Capture the cell that displays the provided text and extract its (x, y) central coordinate. 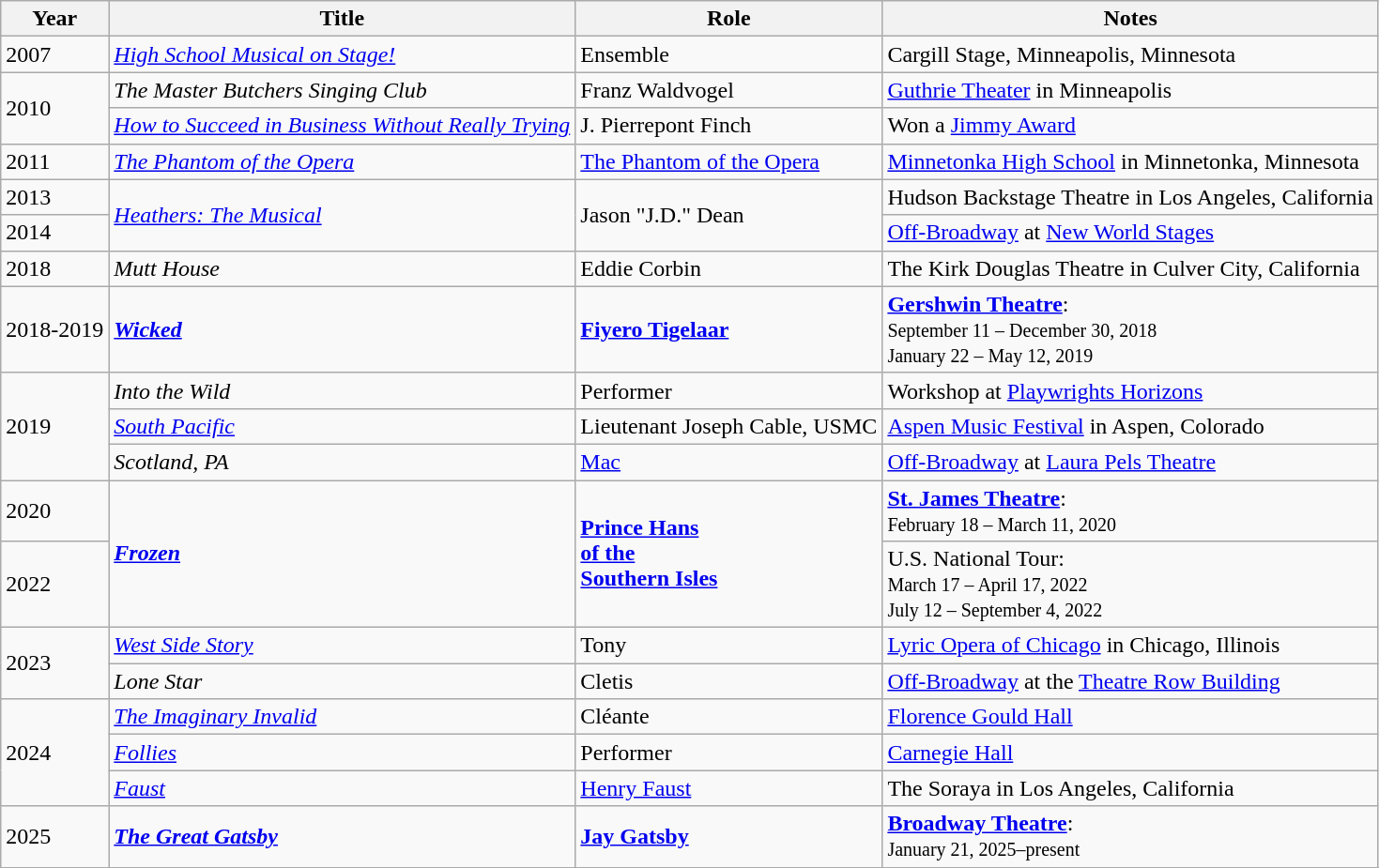
The Soraya in Los Angeles, California (1130, 788)
Role (728, 19)
2025 (54, 837)
How to Succeed in Business Without Really Trying (342, 126)
The Master Butchers Singing Club (342, 90)
2020 (54, 510)
Minnetonka High School in Minnetonka, Minnesota (1130, 161)
Lieutenant Joseph Cable, USMC (728, 426)
2010 (54, 108)
Title (342, 19)
Broadway Theatre:January 21, 2025–present (1130, 837)
The Kirk Douglas Theatre in Culver City, California (1130, 268)
2023 (54, 663)
The Great Gatsby (342, 837)
Notes (1130, 19)
2022 (54, 585)
Aspen Music Festival in Aspen, Colorado (1130, 426)
2011 (54, 161)
Wicked (342, 329)
2014 (54, 233)
Franz Waldvogel (728, 90)
South Pacific (342, 426)
Lyric Opera of Chicago in Chicago, Illinois (1130, 646)
J. Pierrepont Finch (728, 126)
Scotland, PA (342, 462)
Florence Gould Hall (1130, 717)
Workshop at Playwrights Horizons (1130, 390)
Ensemble (728, 54)
Off-Broadway at New World Stages (1130, 233)
2024 (54, 753)
Cletis (728, 681)
West Side Story (342, 646)
2019 (54, 426)
2018 (54, 268)
Fiyero Tigelaar (728, 329)
Carnegie Hall (1130, 753)
Jay Gatsby (728, 837)
2007 (54, 54)
Cléante (728, 717)
Jason "J.D." Dean (728, 215)
Off-Broadway at the Theatre Row Building (1130, 681)
Heathers: The Musical (342, 215)
Henry Faust (728, 788)
Follies (342, 753)
Prince Hansof theSouthern Isles (728, 554)
Cargill Stage, Minneapolis, Minnesota (1130, 54)
Mac (728, 462)
St. James Theatre:February 18 – March 11, 2020 (1130, 510)
2013 (54, 197)
Eddie Corbin (728, 268)
Lone Star (342, 681)
Frozen (342, 554)
2018-2019 (54, 329)
Mutt House (342, 268)
Hudson Backstage Theatre in Los Angeles, California (1130, 197)
Into the Wild (342, 390)
High School Musical on Stage! (342, 54)
Tony (728, 646)
U.S. National Tour: March 17 – April 17, 2022July 12 – September 4, 2022 (1130, 585)
Guthrie Theater in Minneapolis (1130, 90)
Gershwin Theatre:September 11 – December 30, 2018January 22 – May 12, 2019 (1130, 329)
Year (54, 19)
Off-Broadway at Laura Pels Theatre (1130, 462)
Won a Jimmy Award (1130, 126)
Faust (342, 788)
The Imaginary Invalid (342, 717)
